Capture the cell that displays the provided text and extract its [X, Y] central coordinate. 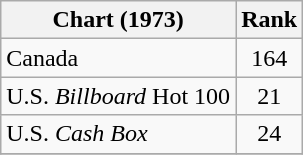
21 [270, 96]
U.S. Cash Box [118, 134]
164 [270, 58]
Chart (1973) [118, 20]
U.S. Billboard Hot 100 [118, 96]
Rank [270, 20]
Canada [118, 58]
24 [270, 134]
